Return the (x, y) coordinate for the center point of the cell that contains the specified text.  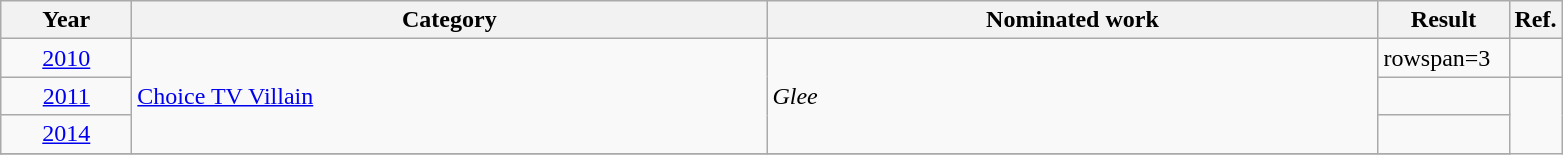
2011 (66, 96)
Year (66, 20)
2010 (66, 58)
Result (1444, 20)
Nominated work (1072, 20)
Choice TV Villain (450, 96)
Ref. (1536, 20)
Category (450, 20)
2014 (66, 134)
Glee (1072, 96)
rowspan=3 (1444, 58)
